Locate the cell with the specified text and output its (x, y) center coordinate. 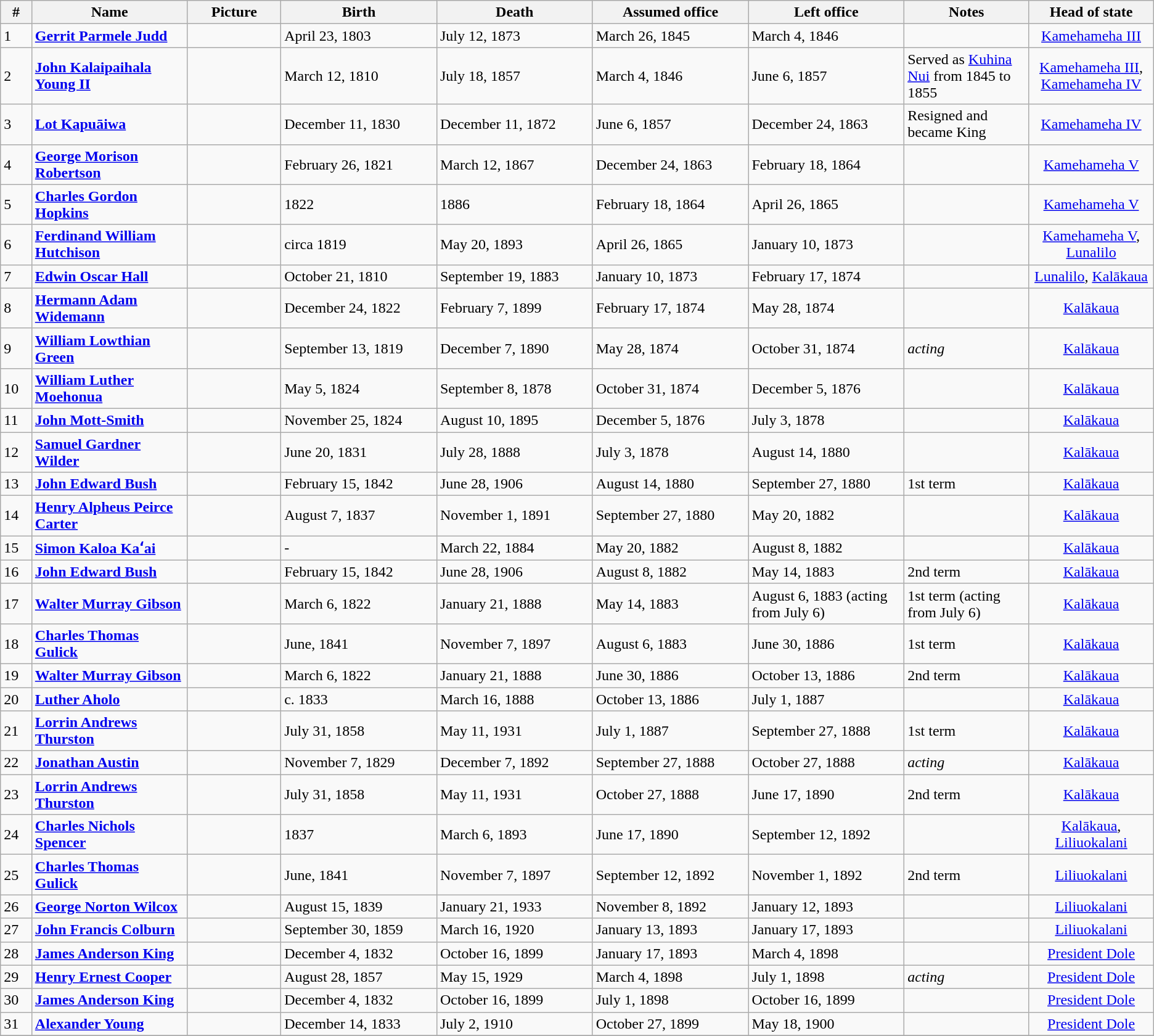
1st term (acting from July 6) (967, 603)
24 (16, 835)
December 7, 1890 (514, 348)
20 (16, 699)
Death (514, 12)
5 (16, 205)
14 (16, 516)
December 24, 1822 (359, 308)
1886 (514, 205)
George Morison Robertson (110, 164)
Lunalilo, Kalākaua (1091, 276)
July 12, 1873 (514, 36)
March 22, 1884 (514, 548)
Notes (967, 12)
November 8, 1892 (671, 906)
Kalākaua, Liliuokalani (1091, 835)
- (359, 548)
12 (16, 451)
9 (16, 348)
Kamehameha III (1091, 36)
1 (16, 36)
John Francis Colburn (110, 930)
6 (16, 244)
August 10, 1895 (514, 420)
March 16, 1888 (514, 699)
Name (110, 12)
October 27, 1899 (671, 1024)
22 (16, 763)
c. 1833 (359, 699)
August 28, 1857 (359, 977)
November 25, 1824 (359, 420)
Birth (359, 12)
4 (16, 164)
31 (16, 1024)
March 16, 1920 (514, 930)
August 15, 1839 (359, 906)
Edwin Oscar Hall (110, 276)
Kamehameha V, Lunalilo (1091, 244)
13 (16, 484)
November 7, 1829 (359, 763)
25 (16, 874)
January 21, 1933 (514, 906)
10 (16, 388)
1837 (359, 835)
Alexander Young (110, 1024)
November 1, 1892 (826, 874)
circa 1819 (359, 244)
December 11, 1872 (514, 125)
Charles Nichols Spencer (110, 835)
John Kalaipaihala Young II (110, 76)
Gerrit Parmele Judd (110, 36)
23 (16, 794)
April 23, 1803 (359, 36)
17 (16, 603)
May 5, 1824 (359, 388)
July 2, 1910 (514, 1024)
Samuel Gardner Wilder (110, 451)
Ferdinand William Hutchison (110, 244)
Left office (826, 12)
July 18, 1857 (514, 76)
16 (16, 572)
December 7, 1892 (514, 763)
June 20, 1831 (359, 451)
26 (16, 906)
Head of state (1091, 12)
William Lowthian Green (110, 348)
2 (16, 76)
May 20, 1893 (514, 244)
March 6, 1893 (514, 835)
3 (16, 125)
August 7, 1837 (359, 516)
Henry Ernest Cooper (110, 977)
March 12, 1810 (359, 76)
Picture (234, 12)
Charles Gordon Hopkins (110, 205)
19 (16, 675)
1822 (359, 205)
September 19, 1883 (514, 276)
Assumed office (671, 12)
August 6, 1883 (671, 644)
11 (16, 420)
December 14, 1833 (359, 1024)
May 18, 1900 (826, 1024)
George Norton Wilcox (110, 906)
Lot Kapuāiwa (110, 125)
29 (16, 977)
Jonathan Austin (110, 763)
15 (16, 548)
William Luther Moehonua (110, 388)
November 1, 1891 (514, 516)
February 26, 1821 (359, 164)
8 (16, 308)
July 28, 1888 (514, 451)
John Mott-Smith (110, 420)
Simon Kaloa Kaʻai (110, 548)
February 7, 1899 (514, 308)
Kamehameha IV (1091, 125)
September 30, 1859 (359, 930)
Served as Kuhina Nui from 1845 to 1855 (967, 76)
Resigned and became King (967, 125)
September 8, 1878 (514, 388)
September 13, 1819 (359, 348)
30 (16, 1000)
Luther Aholo (110, 699)
May 15, 1929 (514, 977)
March 12, 1867 (514, 164)
Hermann Adam Widemann (110, 308)
28 (16, 953)
21 (16, 731)
March 26, 1845 (671, 36)
7 (16, 276)
27 (16, 930)
December 11, 1830 (359, 125)
# (16, 12)
18 (16, 644)
Kamehameha III, Kamehameha IV (1091, 76)
January 13, 1893 (671, 930)
January 12, 1893 (826, 906)
Henry Alpheus Peirce Carter (110, 516)
October 21, 1810 (359, 276)
August 6, 1883 (acting from July 6) (826, 603)
